For the text-containing cell, return its midpoint in [X, Y] coordinate format. 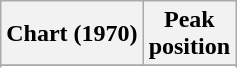
Peakposition [189, 34]
Chart (1970) [72, 34]
